Search for the cell housing the specified text and yield its [X, Y] center coordinate. 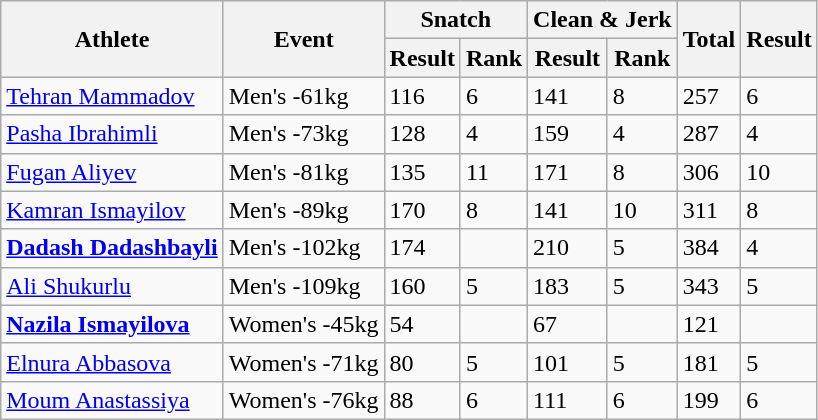
Men's -81kg [304, 172]
311 [709, 210]
Men's -61kg [304, 96]
384 [709, 248]
121 [709, 324]
80 [422, 362]
Total [709, 39]
160 [422, 286]
Pasha Ibrahimli [112, 134]
116 [422, 96]
159 [568, 134]
Tehran Mammadov [112, 96]
210 [568, 248]
101 [568, 362]
88 [422, 400]
Men's -109kg [304, 286]
Athlete [112, 39]
Men's -89kg [304, 210]
Women's -45kg [304, 324]
Women's -71kg [304, 362]
Dadash Dadashbayli [112, 248]
Clean & Jerk [603, 20]
Event [304, 39]
174 [422, 248]
287 [709, 134]
Women's -76kg [304, 400]
111 [568, 400]
306 [709, 172]
Kamran Ismayilov [112, 210]
170 [422, 210]
Snatch [456, 20]
199 [709, 400]
Men's -73kg [304, 134]
257 [709, 96]
Ali Shukurlu [112, 286]
67 [568, 324]
135 [422, 172]
Elnura Abbasova [112, 362]
171 [568, 172]
54 [422, 324]
Nazila Ismayilova [112, 324]
Men's -102kg [304, 248]
11 [494, 172]
343 [709, 286]
Fugan Aliyev [112, 172]
Moum Anastassiya [112, 400]
183 [568, 286]
128 [422, 134]
181 [709, 362]
